Scan for the cell matching the given text and deliver its (X, Y) coordinate at center. 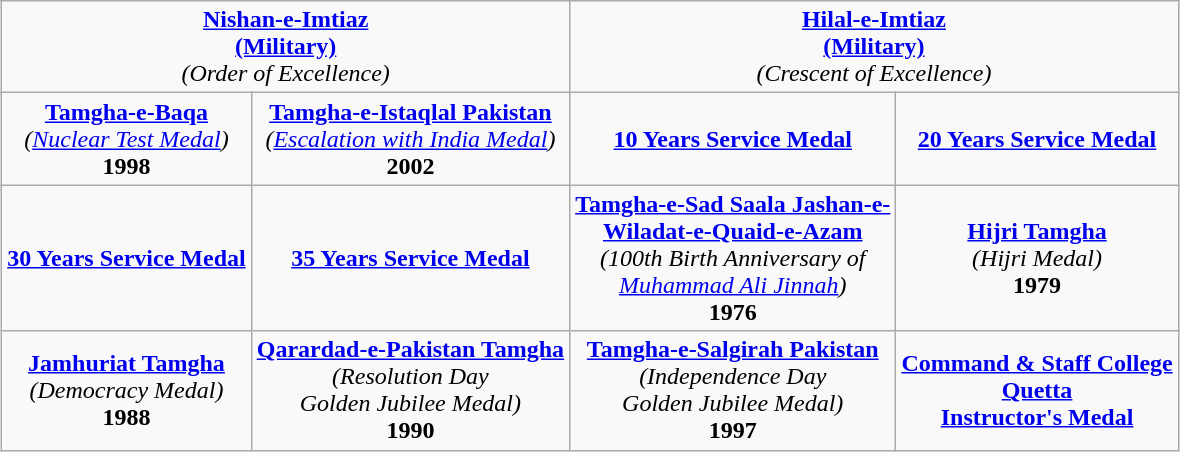
35 Years Service Medal (410, 258)
Tamgha-e-Sad Saala Jashan-e-Wiladat-e-Quaid-e-Azam(100th Birth Anniversary ofMuhammad Ali Jinnah)1976 (733, 258)
Hilal-e-Imtiaz(Military)(Crescent of Excellence) (874, 47)
30 Years Service Medal (126, 258)
10 Years Service Medal (733, 139)
Tamgha-e-Baqa(Nuclear Test Medal)1998 (126, 139)
Command & Staff CollegeQuettaInstructor's Medal (1037, 390)
Nishan-e-Imtiaz(Military)(Order of Excellence) (286, 47)
Qarardad-e-Pakistan Tamgha(Resolution DayGolden Jubilee Medal)1990 (410, 390)
Tamgha-e-Salgirah Pakistan(Independence DayGolden Jubilee Medal)1997 (733, 390)
Tamgha-e-Istaqlal Pakistan(Escalation with India Medal)2002 (410, 139)
Jamhuriat Tamgha(Democracy Medal)1988 (126, 390)
Hijri Tamgha(Hijri Medal)1979 (1037, 258)
20 Years Service Medal (1037, 139)
